Extract the (x, y) coordinate from the center of the cell holding the provided text.  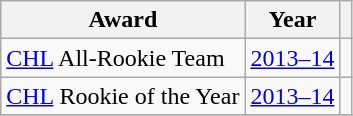
Year (292, 20)
CHL Rookie of the Year (123, 96)
CHL All-Rookie Team (123, 58)
Award (123, 20)
